Extract the [x, y] coordinate from the center of the cell holding the provided text.  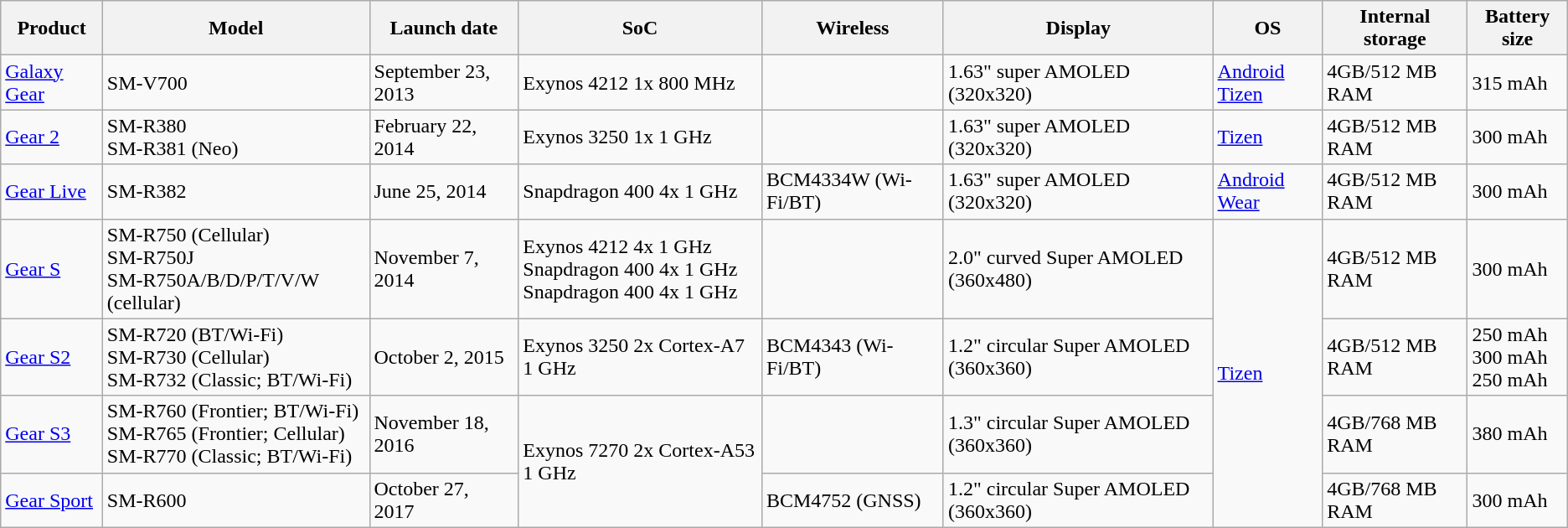
Exynos 7270 2x Cortex-A53 1 GHz [640, 461]
315 mAh [1518, 82]
Battery size [1518, 28]
2.0" curved Super AMOLED (360x480) [1078, 268]
OS [1268, 28]
Launch date [444, 28]
Product [52, 28]
SM-R750 (Cellular)SM-R750JSM-R750A/B/D/P/T/V/W (cellular) [236, 268]
Gear 2 [52, 137]
Gear S [52, 268]
Internal storage [1395, 28]
SM-V700 [236, 82]
SM-R382 [236, 191]
Display [1078, 28]
1.3" circular Super AMOLED (360x360) [1078, 434]
Exynos 4212 4x 1 GHzSnapdragon 400 4x 1 GHzSnapdragon 400 4x 1 GHz [640, 268]
BCM4343 (Wi-Fi/BT) [853, 357]
Gear Sport [52, 500]
SM-R760 (Frontier; BT/Wi-Fi)SM-R765 (Frontier; Cellular)SM-R770 (Classic; BT/Wi-Fi) [236, 434]
Snapdragon 400 4x 1 GHz [640, 191]
Exynos 3250 1x 1 GHz [640, 137]
Android Wear [1268, 191]
September 23, 2013 [444, 82]
Galaxy Gear [52, 82]
AndroidTizen [1268, 82]
Gear Live [52, 191]
SM-R380SM-R381 (Neo) [236, 137]
Exynos 3250 2x Cortex-A7 1 GHz [640, 357]
October 27, 2017 [444, 500]
Gear S3 [52, 434]
SM-R600 [236, 500]
Model [236, 28]
November 7, 2014 [444, 268]
250 mAh300 mAh250 mAh [1518, 357]
BCM4752 (GNSS) [853, 500]
SoC [640, 28]
November 18, 2016 [444, 434]
Exynos 4212 1x 800 MHz [640, 82]
June 25, 2014 [444, 191]
October 2, 2015 [444, 357]
Gear S2 [52, 357]
February 22, 2014 [444, 137]
SM-R720 (BT/Wi-Fi)SM-R730 (Cellular)SM-R732 (Classic; BT/Wi-Fi) [236, 357]
380 mAh [1518, 434]
Wireless [853, 28]
BCM4334W (Wi-Fi/BT) [853, 191]
